Output the (x, y) coordinate of the center of the cell containing the given text.  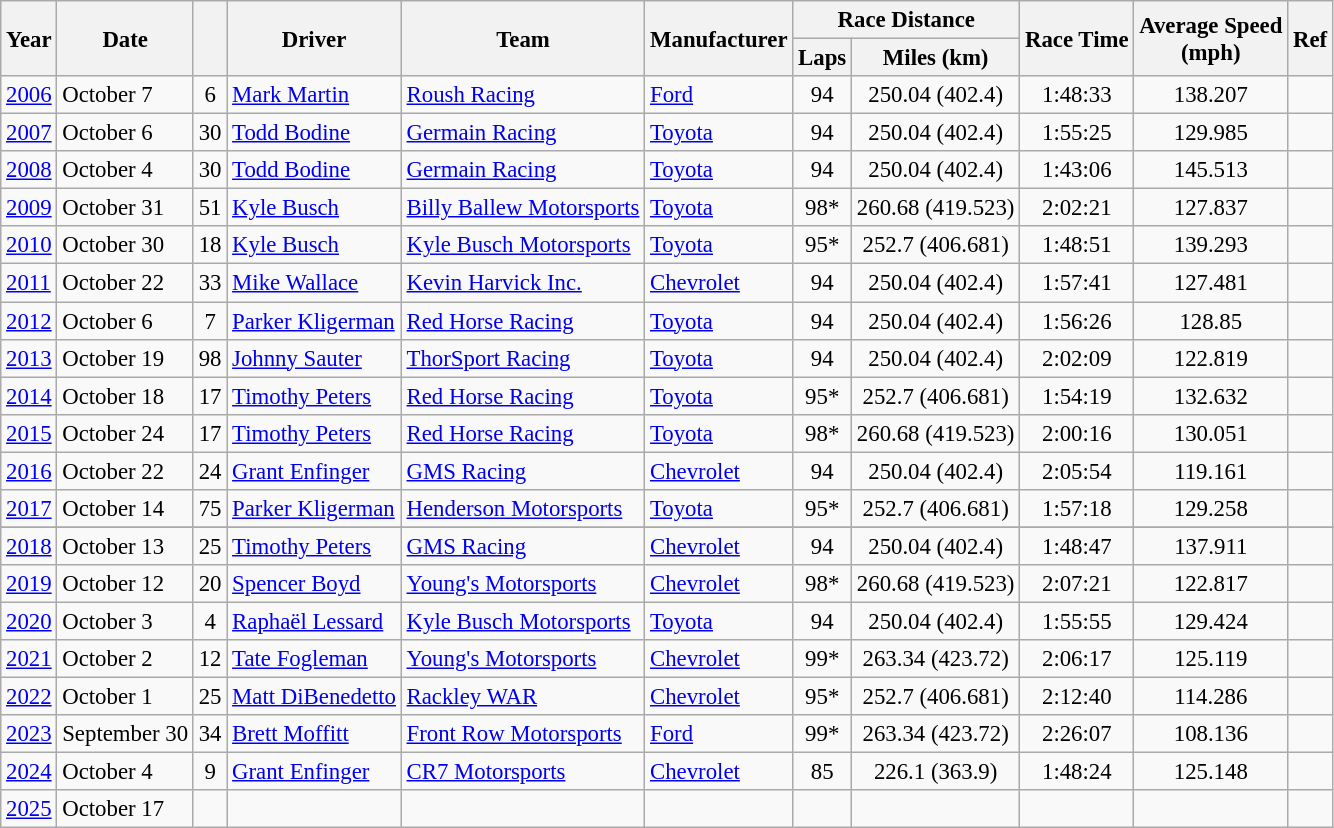
Miles (km) (936, 58)
Date (125, 38)
2014 (29, 396)
Mike Wallace (314, 283)
2:06:17 (1077, 659)
139.293 (1211, 245)
October 30 (125, 245)
119.161 (1211, 471)
127.837 (1211, 208)
2:07:21 (1077, 584)
2006 (29, 95)
108.136 (1211, 734)
October 31 (125, 208)
2023 (29, 734)
Front Row Motorsports (522, 734)
122.819 (1211, 358)
2008 (29, 170)
2:12:40 (1077, 697)
2:00:16 (1077, 433)
1:48:51 (1077, 245)
12 (210, 659)
2024 (29, 772)
2019 (29, 584)
2016 (29, 471)
October 2 (125, 659)
2012 (29, 321)
Team (522, 38)
226.1 (363.9) (936, 772)
Year (29, 38)
1:54:19 (1077, 396)
Kevin Harvick Inc. (522, 283)
114.286 (1211, 697)
85 (822, 772)
1:48:47 (1077, 546)
October 17 (125, 809)
1:56:26 (1077, 321)
2025 (29, 809)
51 (210, 208)
Race Distance (906, 20)
Tate Fogleman (314, 659)
October 7 (125, 95)
October 18 (125, 396)
125.148 (1211, 772)
9 (210, 772)
October 12 (125, 584)
7 (210, 321)
2013 (29, 358)
CR7 Motorsports (522, 772)
2015 (29, 433)
2022 (29, 697)
138.207 (1211, 95)
2007 (29, 133)
Brett Moffitt (314, 734)
Roush Racing (522, 95)
October 1 (125, 697)
75 (210, 509)
Matt DiBenedetto (314, 697)
127.481 (1211, 283)
18 (210, 245)
6 (210, 95)
1:48:33 (1077, 95)
129.424 (1211, 621)
Race Time (1077, 38)
2021 (29, 659)
2020 (29, 621)
2:05:54 (1077, 471)
20 (210, 584)
1:43:06 (1077, 170)
2010 (29, 245)
1:57:18 (1077, 509)
October 19 (125, 358)
Average Speed(mph) (1211, 38)
Laps (822, 58)
2:26:07 (1077, 734)
1:55:25 (1077, 133)
1:55:55 (1077, 621)
2017 (29, 509)
33 (210, 283)
October 24 (125, 433)
34 (210, 734)
Raphaël Lessard (314, 621)
Ref (1310, 38)
98 (210, 358)
2011 (29, 283)
1:48:24 (1077, 772)
129.258 (1211, 509)
Mark Martin (314, 95)
October 3 (125, 621)
2009 (29, 208)
October 14 (125, 509)
Henderson Motorsports (522, 509)
137.911 (1211, 546)
September 30 (125, 734)
2018 (29, 546)
Billy Ballew Motorsports (522, 208)
ThorSport Racing (522, 358)
Spencer Boyd (314, 584)
129.985 (1211, 133)
145.513 (1211, 170)
125.119 (1211, 659)
Rackley WAR (522, 697)
Driver (314, 38)
Manufacturer (719, 38)
122.817 (1211, 584)
128.85 (1211, 321)
October 13 (125, 546)
2:02:09 (1077, 358)
132.632 (1211, 396)
130.051 (1211, 433)
24 (210, 471)
4 (210, 621)
2:02:21 (1077, 208)
1:57:41 (1077, 283)
Johnny Sauter (314, 358)
